Provide the (x, y) coordinate of the cell's center where the given text is located.  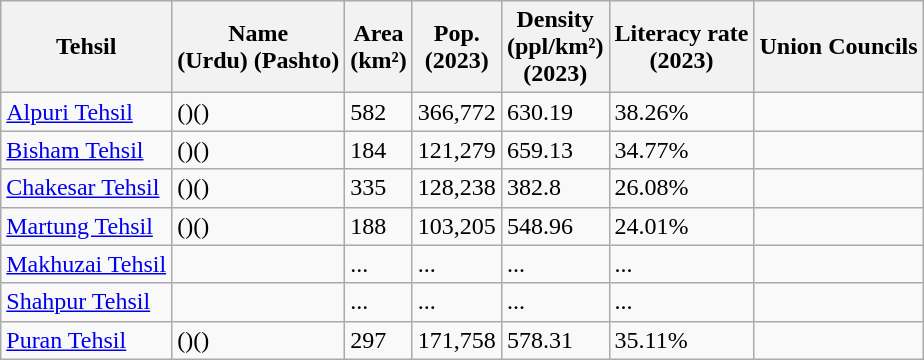
366,772 (456, 112)
128,238 (456, 188)
Shahpur Tehsil (86, 302)
382.8 (555, 188)
578.31 (555, 340)
Density(ppl/km²)(2023) (555, 47)
188 (379, 226)
Alpuri Tehsil (86, 112)
Chakesar Tehsil (86, 188)
659.13 (555, 150)
Martung Tehsil (86, 226)
121,279 (456, 150)
Tehsil (86, 47)
Area(km²) (379, 47)
35.11% (682, 340)
582 (379, 112)
Literacy rate(2023) (682, 47)
184 (379, 150)
Name(Urdu) (Pashto) (258, 47)
297 (379, 340)
103,205 (456, 226)
Pop.(2023) (456, 47)
Bisham Tehsil (86, 150)
38.26% (682, 112)
26.08% (682, 188)
Puran Tehsil (86, 340)
171,758 (456, 340)
335 (379, 188)
548.96 (555, 226)
Makhuzai Tehsil (86, 264)
34.77% (682, 150)
24.01% (682, 226)
630.19 (555, 112)
Union Councils (838, 47)
